For the text-containing cell, return its midpoint in [X, Y] coordinate format. 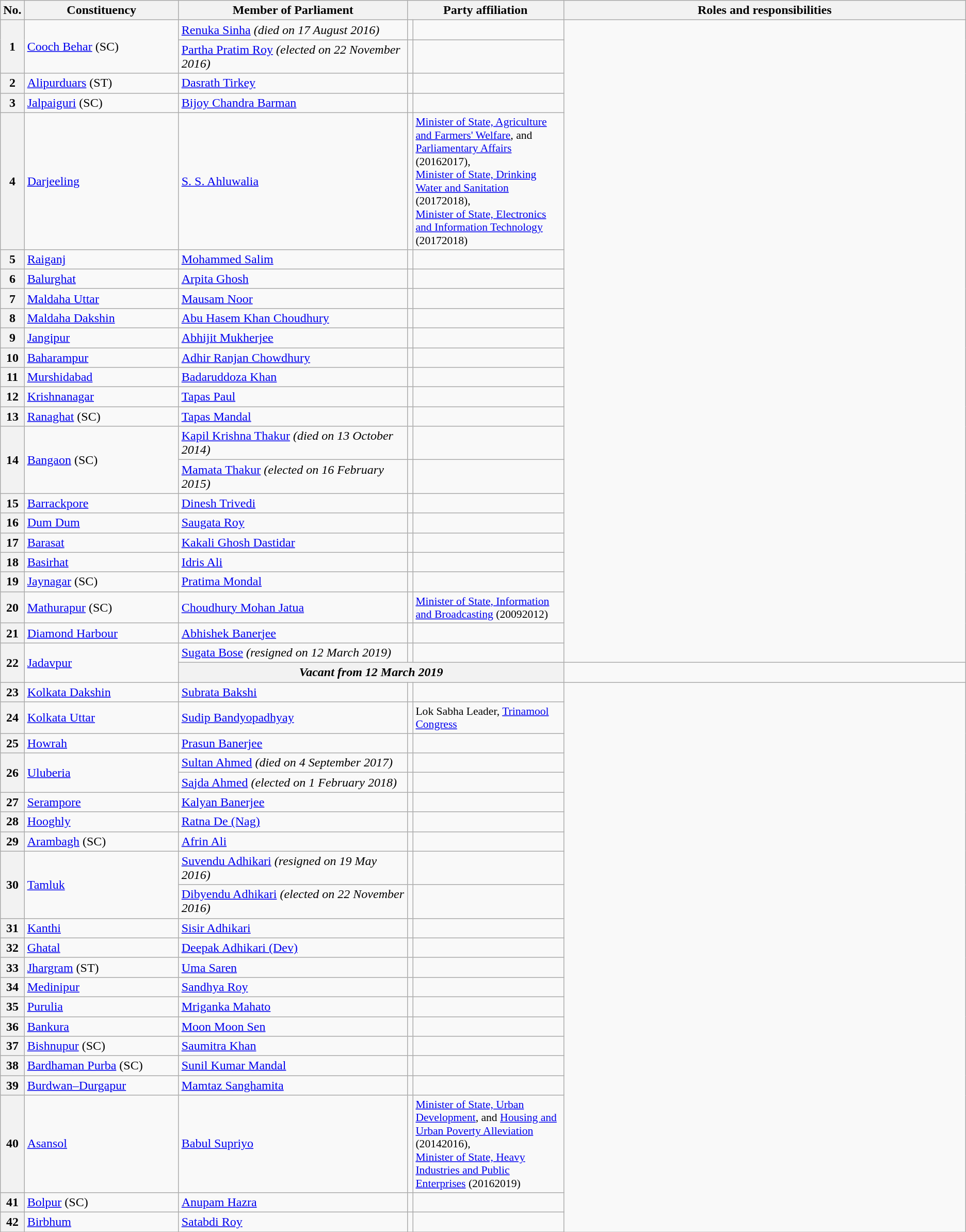
Sudip Bandyopadhyay [293, 717]
Saugata Roy [293, 523]
Bangaon (SC) [101, 460]
Howrah [101, 743]
Babul Supriyo [293, 1144]
Arambagh (SC) [101, 841]
Bijoy Chandra Barman [293, 103]
No. [12, 10]
13 [12, 417]
30 [12, 885]
Raiganj [101, 259]
Maldaha Dakshin [101, 318]
Dasrath Tirkey [293, 83]
Bankura [101, 1027]
1 [12, 46]
Basirhat [101, 562]
Darjeeling [101, 181]
Tamluk [101, 885]
Uluberia [101, 773]
Bolpur (SC) [101, 1202]
Member of Parliament [293, 10]
22 [12, 662]
Suvendu Adhikari (resigned on 19 May 2016) [293, 868]
Sugata Bose (resigned on 12 March 2019) [293, 652]
Arpita Ghosh [293, 279]
Medinipur [101, 987]
10 [12, 358]
Diamond Harbour [101, 633]
17 [12, 542]
Ratna De (Nag) [293, 822]
Dibyendu Adhikari (elected on 22 November 2016) [293, 901]
29 [12, 841]
40 [12, 1144]
Ghatal [101, 948]
Saumitra Khan [293, 1046]
12 [12, 397]
28 [12, 822]
32 [12, 948]
25 [12, 743]
42 [12, 1222]
Badaruddoza Khan [293, 377]
35 [12, 1006]
Baharampur [101, 358]
20 [12, 607]
Uma Saren [293, 967]
2 [12, 83]
31 [12, 928]
Kolkata Uttar [101, 717]
Murshidabad [101, 377]
Constituency [101, 10]
16 [12, 523]
Alipurduars (ST) [101, 83]
Anupam Hazra [293, 1202]
9 [12, 338]
Pratima Mondal [293, 582]
Sunil Kumar Mandal [293, 1066]
Kanthi [101, 928]
Cooch Behar (SC) [101, 46]
21 [12, 633]
Tapas Mandal [293, 417]
8 [12, 318]
Adhir Ranjan Chowdhury [293, 358]
4 [12, 181]
Sisir Adhikari [293, 928]
Maldaha Uttar [101, 298]
Burdwan–Durgapur [101, 1085]
Roles and responsibilities [765, 10]
Dum Dum [101, 523]
Kapil Krishna Thakur (died on 13 October 2014) [293, 443]
Abhijit Mukherjee [293, 338]
Mamtaz Sanghamita [293, 1085]
Jadavpur [101, 662]
Kalyan Banerjee [293, 802]
38 [12, 1066]
14 [12, 460]
41 [12, 1202]
Krishnanagar [101, 397]
Subrata Bakshi [293, 692]
11 [12, 377]
Vacant from 12 March 2019 [371, 672]
37 [12, 1046]
Birbhum [101, 1222]
Prasun Banerjee [293, 743]
Bardhaman Purba (SC) [101, 1066]
23 [12, 692]
Party affiliation [485, 10]
Mathurapur (SC) [101, 607]
34 [12, 987]
Idris Ali [293, 562]
Mohammed Salim [293, 259]
Mriganka Mahato [293, 1006]
Jaynagar (SC) [101, 582]
Serampore [101, 802]
Barrackpore [101, 503]
5 [12, 259]
Ranaghat (SC) [101, 417]
Choudhury Mohan Jatua [293, 607]
Mamata Thakur (elected on 16 February 2015) [293, 477]
Deepak Adhikari (Dev) [293, 948]
Dinesh Trivedi [293, 503]
Moon Moon Sen [293, 1027]
39 [12, 1085]
Tapas Paul [293, 397]
Asansol [101, 1144]
18 [12, 562]
Partha Pratim Roy (elected on 22 November 2016) [293, 57]
Kolkata Dakshin [101, 692]
26 [12, 773]
36 [12, 1027]
19 [12, 582]
Minister of State, Information and Broadcasting (20092012) [488, 607]
27 [12, 802]
Afrin Ali [293, 841]
Barasat [101, 542]
3 [12, 103]
S. S. Ahluwalia [293, 181]
Renuka Sinha (died on 17 August 2016) [293, 30]
6 [12, 279]
Jangipur [101, 338]
15 [12, 503]
33 [12, 967]
Kakali Ghosh Dastidar [293, 542]
Jalpaiguri (SC) [101, 103]
7 [12, 298]
Abhishek Banerjee [293, 633]
Balurghat [101, 279]
Sandhya Roy [293, 987]
Sajda Ahmed (elected on 1 February 2018) [293, 782]
Lok Sabha Leader, Trinamool Congress [488, 717]
Mausam Noor [293, 298]
Hooghly [101, 822]
24 [12, 717]
Purulia [101, 1006]
Abu Hasem Khan Choudhury [293, 318]
Sultan Ahmed (died on 4 September 2017) [293, 763]
Bishnupur (SC) [101, 1046]
Satabdi Roy [293, 1222]
Jhargram (ST) [101, 967]
